Pinpoint the cell where the given text exists, returning its [X, Y] midpoint coordinate. 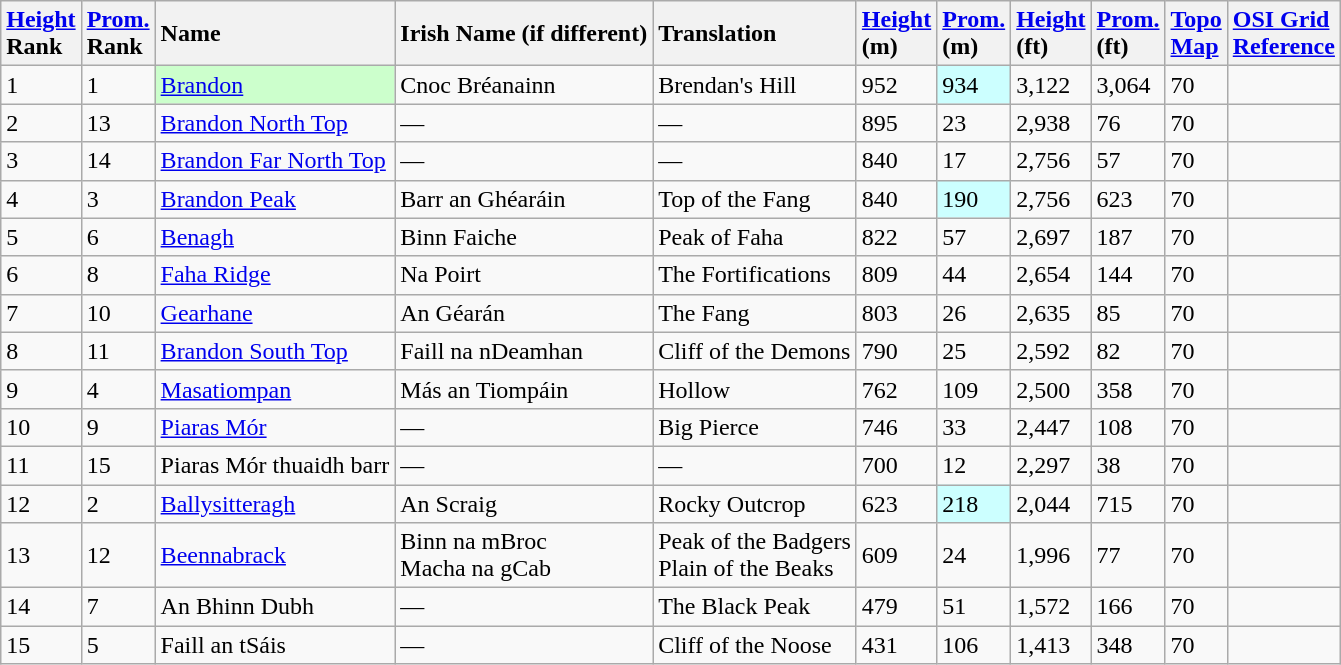
HeightRank [41, 34]
OSI GridReference [1284, 34]
Benagh [275, 237]
822 [896, 237]
Binn na mBrocMacha na gCab [524, 556]
Ballysitteragh [275, 503]
762 [896, 389]
Na Poirt [524, 275]
Gearhane [275, 313]
Binn Faiche [524, 237]
Prom.(m) [974, 34]
2,297 [1051, 465]
23 [974, 123]
218 [974, 503]
Rocky Outcrop [755, 503]
2,044 [1051, 503]
Height(m) [896, 34]
Beennabrack [275, 556]
187 [1128, 237]
3,122 [1051, 85]
803 [896, 313]
The Fang [755, 313]
17 [974, 161]
85 [1128, 313]
Brandon North Top [275, 123]
The Fortifications [755, 275]
715 [1128, 503]
2,592 [1051, 351]
358 [1128, 389]
Prom.(ft) [1128, 34]
144 [1128, 275]
431 [896, 645]
Piaras Mór [275, 427]
Height(ft) [1051, 34]
1,572 [1051, 607]
934 [974, 85]
TopoMap [1196, 34]
479 [896, 607]
24 [974, 556]
2,500 [1051, 389]
Masatiompan [275, 389]
2,635 [1051, 313]
Brandon [275, 85]
38 [1128, 465]
Cnoc Bréanainn [524, 85]
609 [896, 556]
2,938 [1051, 123]
An Géarán [524, 313]
106 [974, 645]
746 [896, 427]
Brandon Far North Top [275, 161]
895 [896, 123]
Prom.Rank [118, 34]
An Scraig [524, 503]
700 [896, 465]
952 [896, 85]
109 [974, 389]
51 [974, 607]
Peak of the BadgersPlain of the Beaks [755, 556]
Piaras Mór thuaidh barr [275, 465]
Cliff of the Noose [755, 645]
108 [1128, 427]
348 [1128, 645]
33 [974, 427]
Big Pierce [755, 427]
Faill an tSáis [275, 645]
790 [896, 351]
166 [1128, 607]
2,697 [1051, 237]
25 [974, 351]
2,447 [1051, 427]
76 [1128, 123]
82 [1128, 351]
Brandon Peak [275, 199]
The Black Peak [755, 607]
1,413 [1051, 645]
Peak of Faha [755, 237]
Hollow [755, 389]
Translation [755, 34]
Brandon South Top [275, 351]
26 [974, 313]
77 [1128, 556]
2,654 [1051, 275]
Barr an Ghéaráin [524, 199]
809 [896, 275]
Irish Name (if different) [524, 34]
An Bhinn Dubh [275, 607]
44 [974, 275]
Más an Tiompáin [524, 389]
Faill na nDeamhan [524, 351]
3,064 [1128, 85]
Top of the Fang [755, 199]
Brendan's Hill [755, 85]
190 [974, 199]
Cliff of the Demons [755, 351]
Name [275, 34]
Faha Ridge [275, 275]
1,996 [1051, 556]
